Output the (x, y) coordinate of the center of the cell containing the given text.  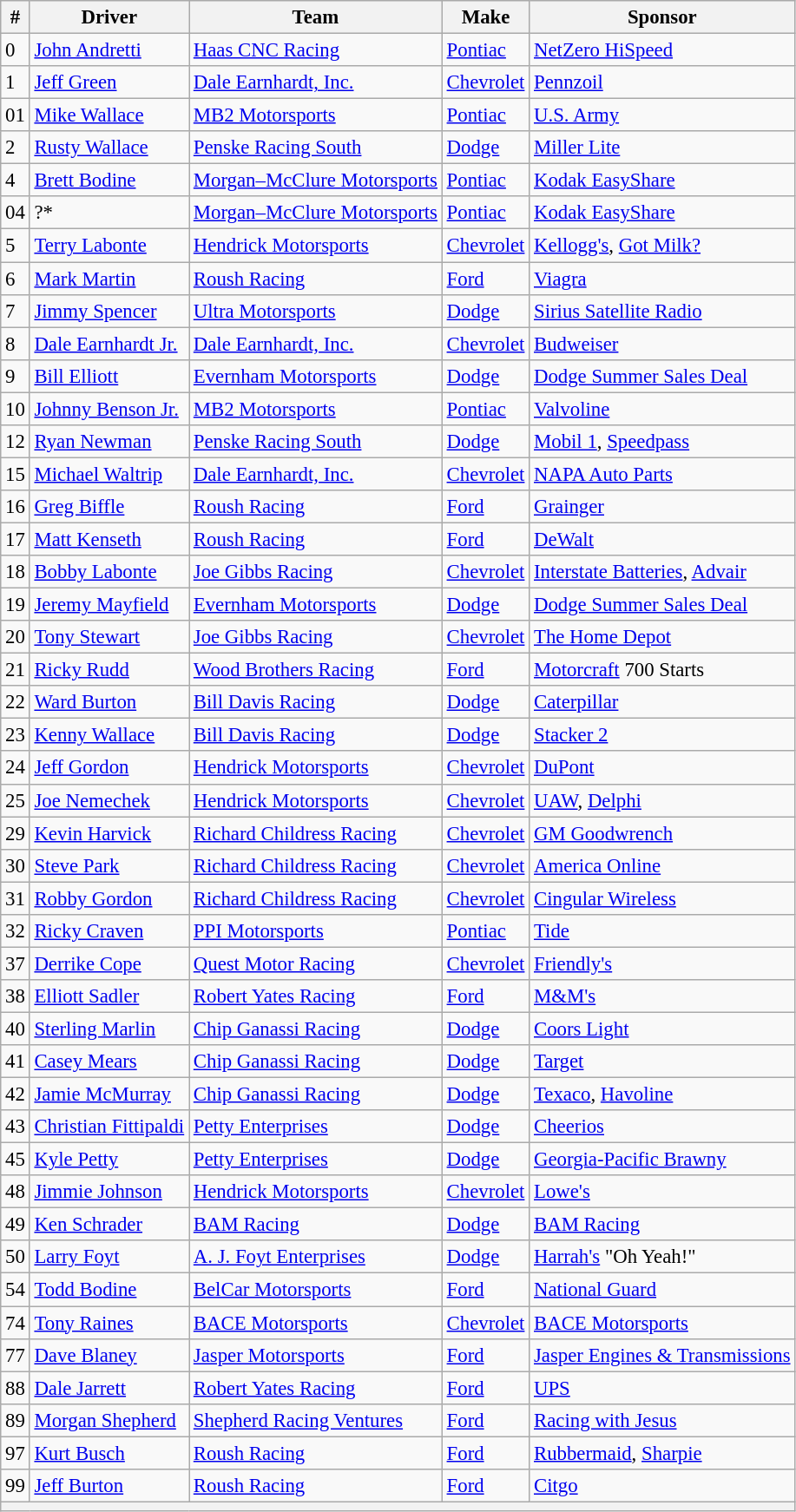
M&M's (662, 996)
UPS (662, 1388)
Christian Fittipaldi (109, 1127)
Robby Gordon (109, 898)
Team (316, 17)
Mobil 1, Speedpass (662, 442)
PPI Motorsports (316, 931)
21 (16, 670)
Sponsor (662, 17)
Jeff Gordon (109, 768)
24 (16, 768)
Harrah's "Oh Yeah!" (662, 1258)
Ken Schrader (109, 1225)
77 (16, 1355)
Cheerios (662, 1127)
Ricky Craven (109, 931)
Make (485, 17)
Dave Blaney (109, 1355)
48 (16, 1192)
A. J. Foyt Enterprises (316, 1258)
Joe Nemechek (109, 800)
Johnny Benson Jr. (109, 409)
49 (16, 1225)
Greg Biffle (109, 507)
54 (16, 1290)
30 (16, 865)
Sirius Satellite Radio (662, 311)
Morgan Shepherd (109, 1420)
Ryan Newman (109, 442)
Ricky Rudd (109, 670)
16 (16, 507)
DuPont (662, 768)
5 (16, 246)
Friendly's (662, 963)
Quest Motor Racing (316, 963)
Casey Mears (109, 1062)
Jimmy Spencer (109, 311)
Todd Bodine (109, 1290)
99 (16, 1486)
04 (16, 213)
GM Goodwrench (662, 833)
45 (16, 1160)
22 (16, 702)
Steve Park (109, 865)
Budweiser (662, 344)
Rusty Wallace (109, 148)
Ultra Motorsports (316, 311)
DeWalt (662, 539)
Motorcraft 700 Starts (662, 670)
Jimmie Johnson (109, 1192)
Brett Bodine (109, 181)
Coors Light (662, 1029)
15 (16, 474)
UAW, Delphi (662, 800)
Shepherd Racing Ventures (316, 1420)
Wood Brothers Racing (316, 670)
Georgia-Pacific Brawny (662, 1160)
Mike Wallace (109, 115)
Jeremy Mayfield (109, 605)
Larry Foyt (109, 1258)
31 (16, 898)
37 (16, 963)
Jamie McMurray (109, 1095)
32 (16, 931)
NAPA Auto Parts (662, 474)
38 (16, 996)
Bobby Labonte (109, 572)
Jasper Engines & Transmissions (662, 1355)
Miller Lite (662, 148)
12 (16, 442)
0 (16, 50)
Kevin Harvick (109, 833)
Mark Martin (109, 279)
Jeff Burton (109, 1486)
National Guard (662, 1290)
Ward Burton (109, 702)
Haas CNC Racing (316, 50)
Kyle Petty (109, 1160)
Pennzoil (662, 82)
Caterpillar (662, 702)
43 (16, 1127)
Dale Jarrett (109, 1388)
America Online (662, 865)
41 (16, 1062)
10 (16, 409)
74 (16, 1323)
18 (16, 572)
Kurt Busch (109, 1453)
9 (16, 376)
Citgo (662, 1486)
97 (16, 1453)
?* (109, 213)
John Andretti (109, 50)
50 (16, 1258)
The Home Depot (662, 637)
Cingular Wireless (662, 898)
Texaco, Havoline (662, 1095)
Derrike Cope (109, 963)
Terry Labonte (109, 246)
89 (16, 1420)
17 (16, 539)
# (16, 17)
NetZero HiSpeed (662, 50)
Lowe's (662, 1192)
29 (16, 833)
Jeff Green (109, 82)
Kellogg's, Got Milk? (662, 246)
2 (16, 148)
Jasper Motorsports (316, 1355)
Matt Kenseth (109, 539)
4 (16, 181)
01 (16, 115)
Stacker 2 (662, 735)
Bill Elliott (109, 376)
Target (662, 1062)
25 (16, 800)
Tide (662, 931)
Valvoline (662, 409)
Elliott Sadler (109, 996)
42 (16, 1095)
U.S. Army (662, 115)
Rubbermaid, Sharpie (662, 1453)
Grainger (662, 507)
40 (16, 1029)
Interstate Batteries, Advair (662, 572)
Driver (109, 17)
Racing with Jesus (662, 1420)
Kenny Wallace (109, 735)
7 (16, 311)
23 (16, 735)
20 (16, 637)
1 (16, 82)
BelCar Motorsports (316, 1290)
Tony Stewart (109, 637)
Sterling Marlin (109, 1029)
Michael Waltrip (109, 474)
8 (16, 344)
Dale Earnhardt Jr. (109, 344)
6 (16, 279)
Tony Raines (109, 1323)
Viagra (662, 279)
19 (16, 605)
88 (16, 1388)
